Pinpoint the cell where the given text exists, returning its (X, Y) midpoint coordinate. 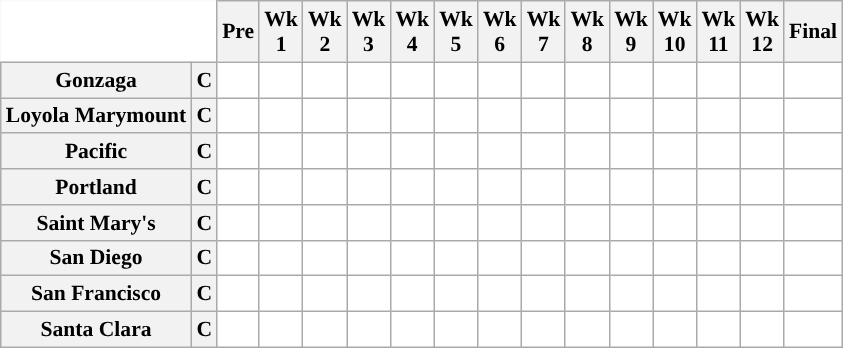
Loyola Marymount (96, 116)
Final (813, 32)
Pre (238, 32)
San Diego (96, 258)
Wk2 (325, 32)
Wk10 (675, 32)
Wk3 (369, 32)
Wk12 (762, 32)
Portland (96, 187)
Wk9 (631, 32)
Wk5 (456, 32)
Gonzaga (96, 80)
Wk1 (281, 32)
Saint Mary's (96, 223)
Wk4 (412, 32)
San Francisco (96, 294)
Santa Clara (96, 330)
Wk8 (587, 32)
Wk7 (544, 32)
Wk6 (500, 32)
Pacific (96, 152)
Wk11 (719, 32)
